Identify which cell holds the provided text, then report its (X, Y) central coordinate. 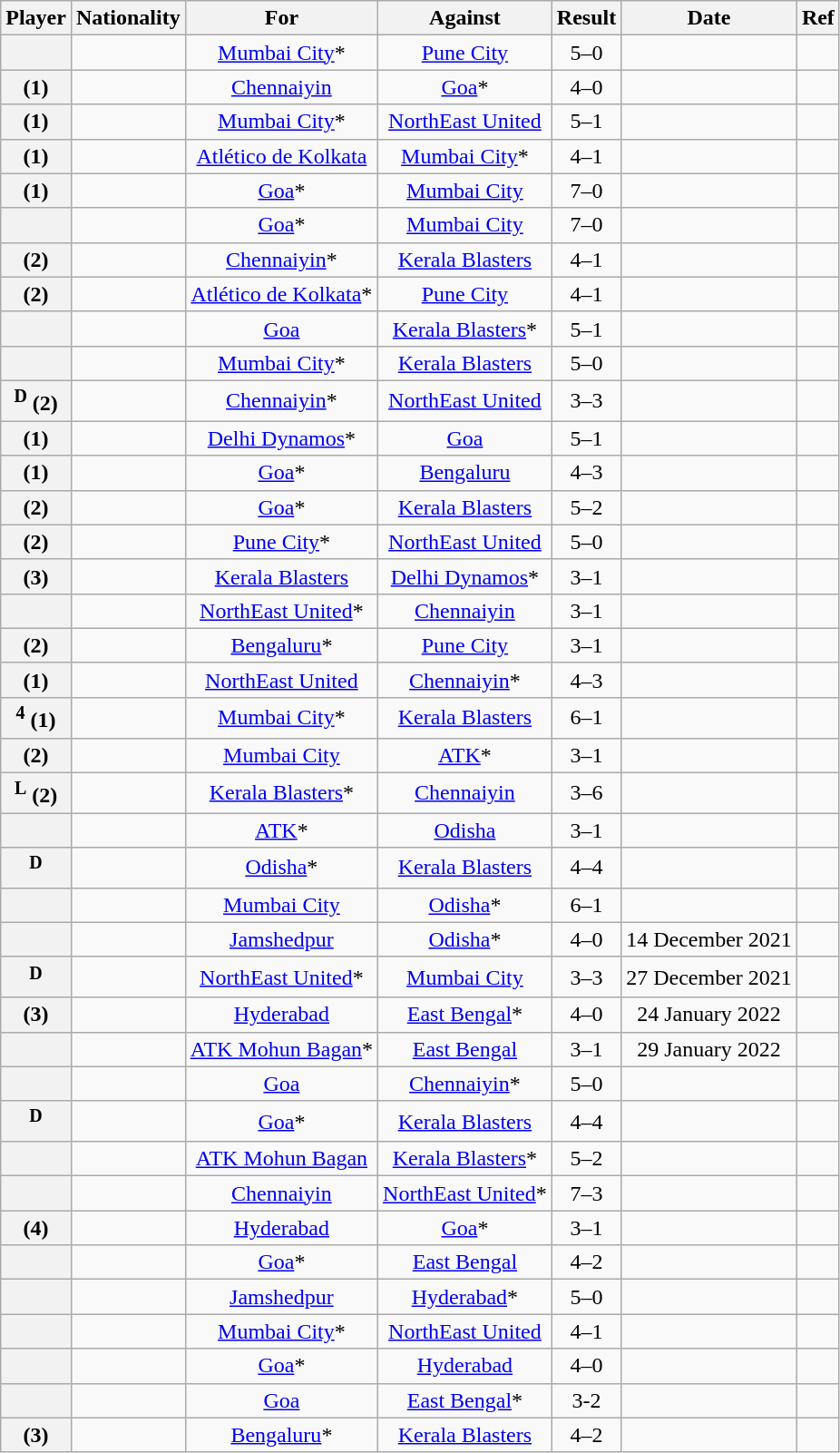
Date (709, 18)
L (2) (36, 793)
ATK Mohun Bagan* (281, 1049)
3–6 (586, 793)
14 December 2021 (709, 939)
27 December 2021 (709, 977)
Atlético de Kolkata (281, 156)
Against (465, 18)
ATK Mohun Bagan (281, 1159)
Atlético de Kolkata* (281, 294)
Bengaluru (465, 473)
29 January 2022 (709, 1049)
4 (1) (36, 717)
Hyderabad* (465, 1297)
Ref (818, 18)
For (281, 18)
3-2 (586, 1400)
Nationality (128, 18)
7–3 (586, 1193)
Player (36, 18)
24 January 2022 (709, 1015)
D (2) (36, 401)
Pune City* (281, 542)
Result (586, 18)
(4) (36, 1228)
Odisha (465, 830)
